Detect which cell encompasses the target text, then output its (X, Y) center coordinate. 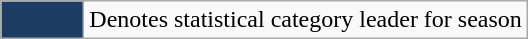
Denotes statistical category leader for season (306, 20)
